Return (X, Y) of the center of cell containing provided text 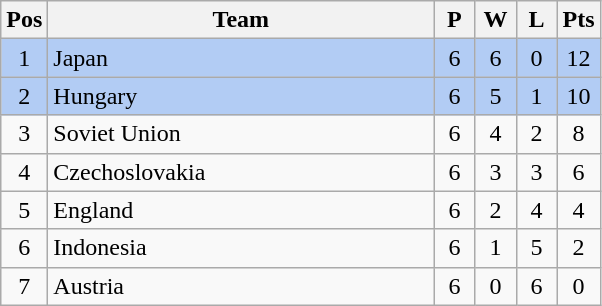
Team (241, 20)
12 (578, 58)
Pos (24, 20)
8 (578, 134)
7 (24, 286)
Indonesia (241, 248)
Austria (241, 286)
Pts (578, 20)
W (496, 20)
Japan (241, 58)
Hungary (241, 96)
L (536, 20)
P (454, 20)
England (241, 210)
Czechoslovakia (241, 172)
Soviet Union (241, 134)
10 (578, 96)
